Detect which cell encompasses the target text, then output its (X, Y) center coordinate. 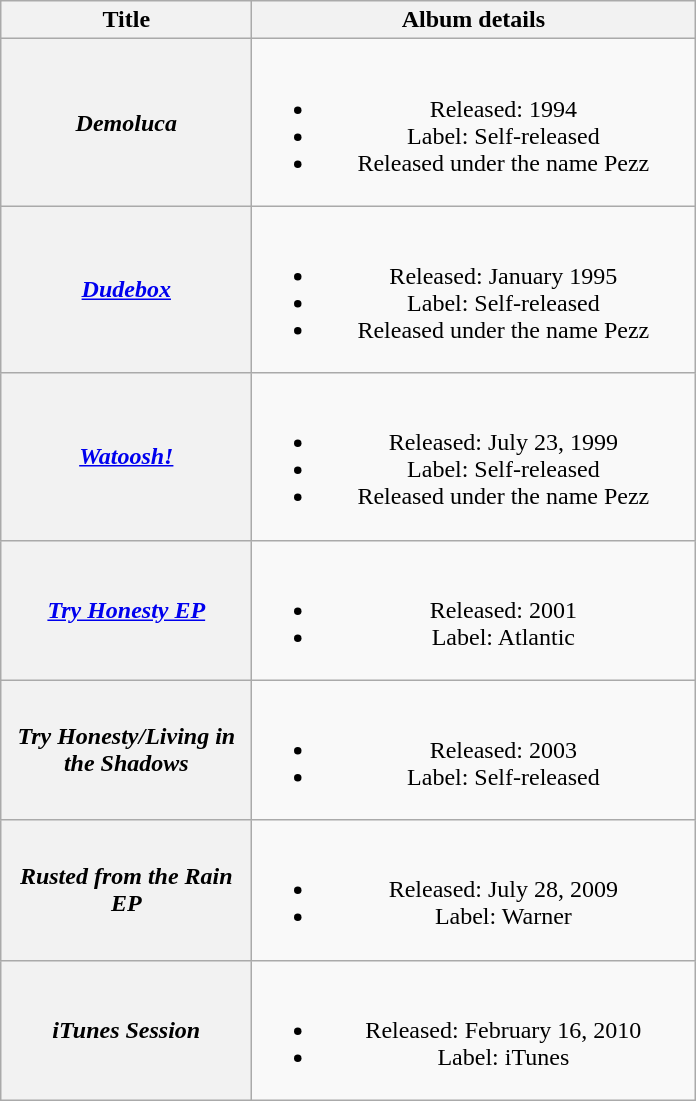
Released: 2003Label: Self-released (474, 750)
Title (126, 20)
Album details (474, 20)
Watoosh! (126, 456)
Released: July 23, 1999Label: Self-releasedReleased under the name Pezz (474, 456)
iTunes Session (126, 1030)
Try Honesty/Living in the Shadows (126, 750)
Released: 1994Label: Self-releasedReleased under the name Pezz (474, 122)
Released: January 1995Label: Self-releasedReleased under the name Pezz (474, 290)
Rusted from the Rain EP (126, 890)
Released: February 16, 2010Label: iTunes (474, 1030)
Released: 2001Label: Atlantic (474, 610)
Released: July 28, 2009Label: Warner (474, 890)
Try Honesty EP (126, 610)
Demoluca (126, 122)
Dudebox (126, 290)
